Determine the (x, y) coordinate at the center of the cell enclosing the given text.  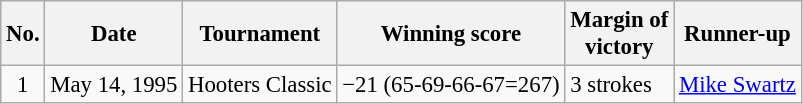
Date (114, 34)
No. (23, 34)
Tournament (260, 34)
May 14, 1995 (114, 85)
Winning score (451, 34)
Runner-up (738, 34)
Margin ofvictory (620, 34)
Mike Swartz (738, 85)
1 (23, 85)
3 strokes (620, 85)
−21 (65-69-66-67=267) (451, 85)
Hooters Classic (260, 85)
